Provide the (x, y) coordinate of the cell's center where the given text is located.  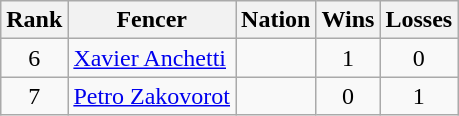
7 (34, 96)
Petro Zakovorot (152, 96)
Losses (419, 20)
Fencer (152, 20)
Nation (276, 20)
Rank (34, 20)
Wins (348, 20)
6 (34, 58)
Xavier Anchetti (152, 58)
